Locate the cell with the specified text and output its (X, Y) center coordinate. 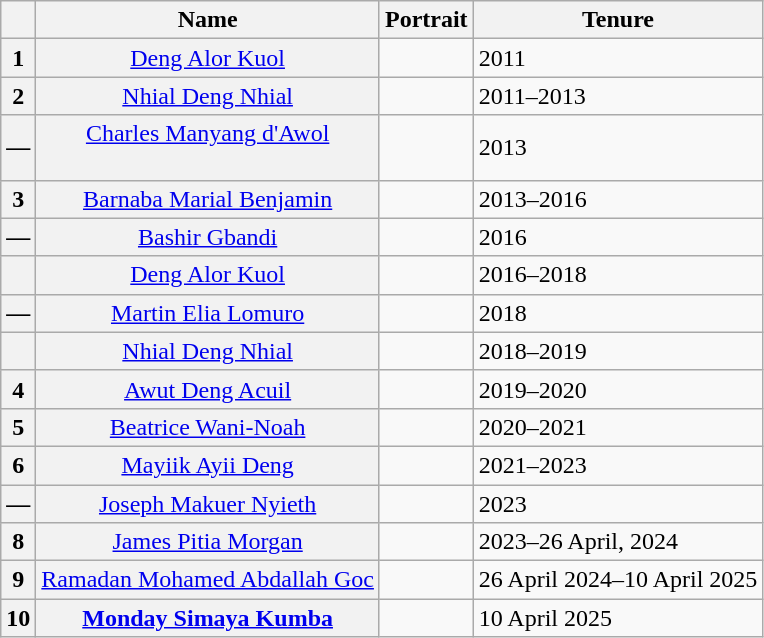
3 (18, 199)
9 (18, 580)
2013 (618, 148)
Ramadan Mohamed Abdallah Goc (208, 580)
2016 (618, 237)
2023 (618, 503)
2 (18, 96)
2013–2016 (618, 199)
2019–2020 (618, 389)
6 (18, 465)
8 (18, 542)
10 (18, 618)
4 (18, 389)
2018–2019 (618, 351)
Bashir Gbandi (208, 237)
2020–2021 (618, 427)
2023–26 April, 2024 (618, 542)
26 April 2024–10 April 2025 (618, 580)
Barnaba Marial Benjamin (208, 199)
Awut Deng Acuil (208, 389)
Mayiik Ayii Deng (208, 465)
10 April 2025 (618, 618)
Beatrice Wani-Noah (208, 427)
Portrait (426, 20)
Monday Simaya Kumba (208, 618)
2016–2018 (618, 275)
Charles Manyang d'Awol (208, 148)
5 (18, 427)
Name (208, 20)
2011–2013 (618, 96)
Tenure (618, 20)
2018 (618, 313)
James Pitia Morgan (208, 542)
2021–2023 (618, 465)
Martin Elia Lomuro (208, 313)
Joseph Makuer Nyieth (208, 503)
1 (18, 58)
2011 (618, 58)
